From the cell containing the given text, extract its center point as (x, y) coordinate. 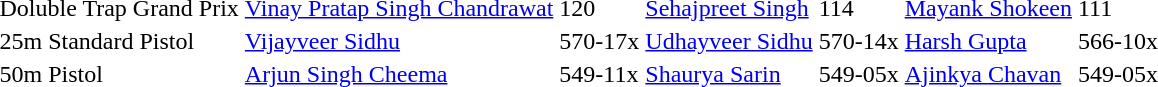
Udhayveer Sidhu (729, 41)
Harsh Gupta (988, 41)
570-17x (600, 41)
570-14x (858, 41)
Vijayveer Sidhu (399, 41)
